Provide the (x, y) coordinate of the cell's center where the given text is located.  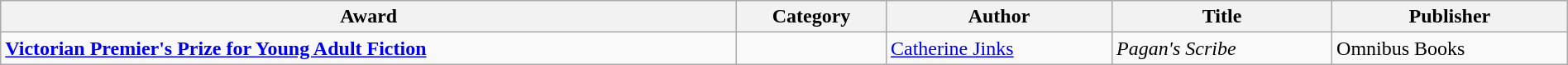
Author (999, 17)
Victorian Premier's Prize for Young Adult Fiction (369, 48)
Title (1222, 17)
Award (369, 17)
Category (812, 17)
Pagan's Scribe (1222, 48)
Catherine Jinks (999, 48)
Publisher (1451, 17)
Omnibus Books (1451, 48)
